Search for the cell housing the specified text and yield its (X, Y) center coordinate. 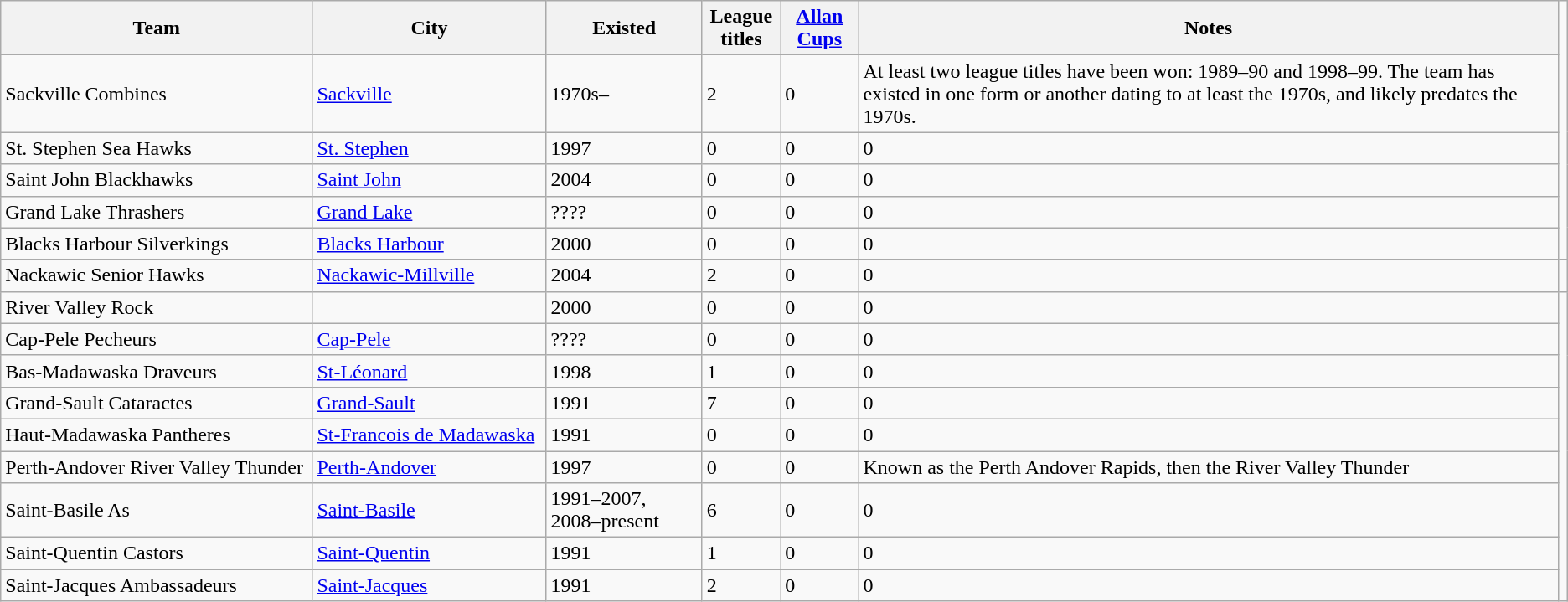
St. Stephen (429, 148)
Notes (1208, 28)
Grand-Sault Cataractes (157, 403)
Cap-Pele (429, 339)
Allan Cups (819, 28)
City (429, 28)
Grand Lake (429, 212)
Saint John Blackhawks (157, 180)
Saint-Basile (429, 511)
Grand-Sault (429, 403)
St-Francois de Madawaska (429, 435)
Blacks Harbour (429, 244)
Nackawic-Millville (429, 275)
Grand Lake Thrashers (157, 212)
St-Léonard (429, 371)
League titles (740, 28)
River Valley Rock (157, 307)
1998 (624, 371)
Perth-Andover (429, 466)
Saint-Quentin (429, 553)
Blacks Harbour Silverkings (157, 244)
Sackville Combines (157, 94)
Cap-Pele Pecheurs (157, 339)
6 (740, 511)
St. Stephen Sea Hawks (157, 148)
Known as the Perth Andover Rapids, then the River Valley Thunder (1208, 466)
Bas-Madawaska Draveurs (157, 371)
Perth-Andover River Valley Thunder (157, 466)
7 (740, 403)
Saint-Quentin Castors (157, 553)
Nackawic Senior Hawks (157, 275)
1970s– (624, 94)
Saint-Jacques Ambassadeurs (157, 585)
Team (157, 28)
1991–2007, 2008–present (624, 511)
Saint-Jacques (429, 585)
Saint John (429, 180)
Sackville (429, 94)
Haut-Madawaska Pantheres (157, 435)
Existed (624, 28)
Saint-Basile As (157, 511)
